Determine the (X, Y) coordinate at the center of the cell enclosing the given text.  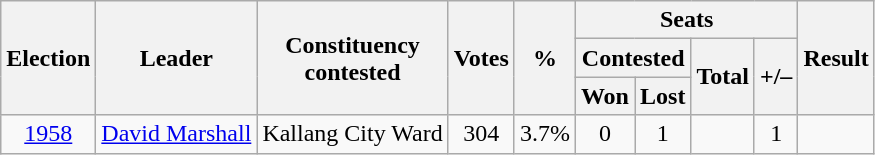
Won (604, 96)
Election (48, 58)
Kallang City Ward (352, 134)
Leader (176, 58)
David Marshall (176, 134)
Lost (662, 96)
Votes (481, 58)
1958 (48, 134)
+/– (776, 77)
3.7% (544, 134)
Total (723, 77)
Constituencycontested (352, 58)
Contested (633, 58)
Result (836, 58)
% (544, 58)
304 (481, 134)
Seats (686, 20)
0 (604, 134)
